Scan for the cell matching the given text and deliver its [x, y] coordinate at center. 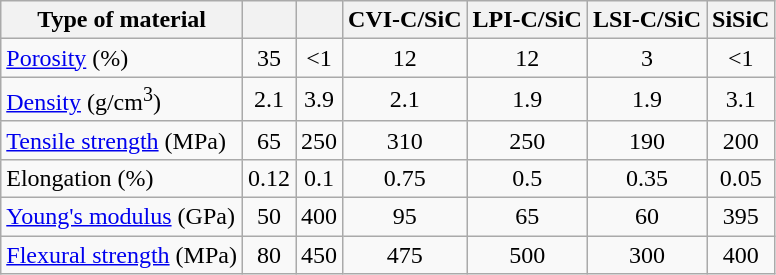
190 [646, 140]
Porosity (%) [122, 58]
Elongation (%) [122, 178]
475 [405, 255]
0.35 [646, 178]
Density (g/cm3) [122, 100]
Type of material [122, 20]
200 [741, 140]
395 [741, 217]
Flexural strength (MPa) [122, 255]
500 [527, 255]
80 [268, 255]
LPI-C/SiC [527, 20]
Tensile strength (MPa) [122, 140]
60 [646, 217]
300 [646, 255]
CVI-C/SiC [405, 20]
Young's modulus (GPa) [122, 217]
0.1 [320, 178]
3 [646, 58]
50 [268, 217]
3.9 [320, 100]
0.5 [527, 178]
SiSiC [741, 20]
450 [320, 255]
35 [268, 58]
95 [405, 217]
310 [405, 140]
LSI-C/SiC [646, 20]
0.05 [741, 178]
0.12 [268, 178]
3.1 [741, 100]
0.75 [405, 178]
